Provide the [X, Y] coordinate of the cell's center where the given text is located.  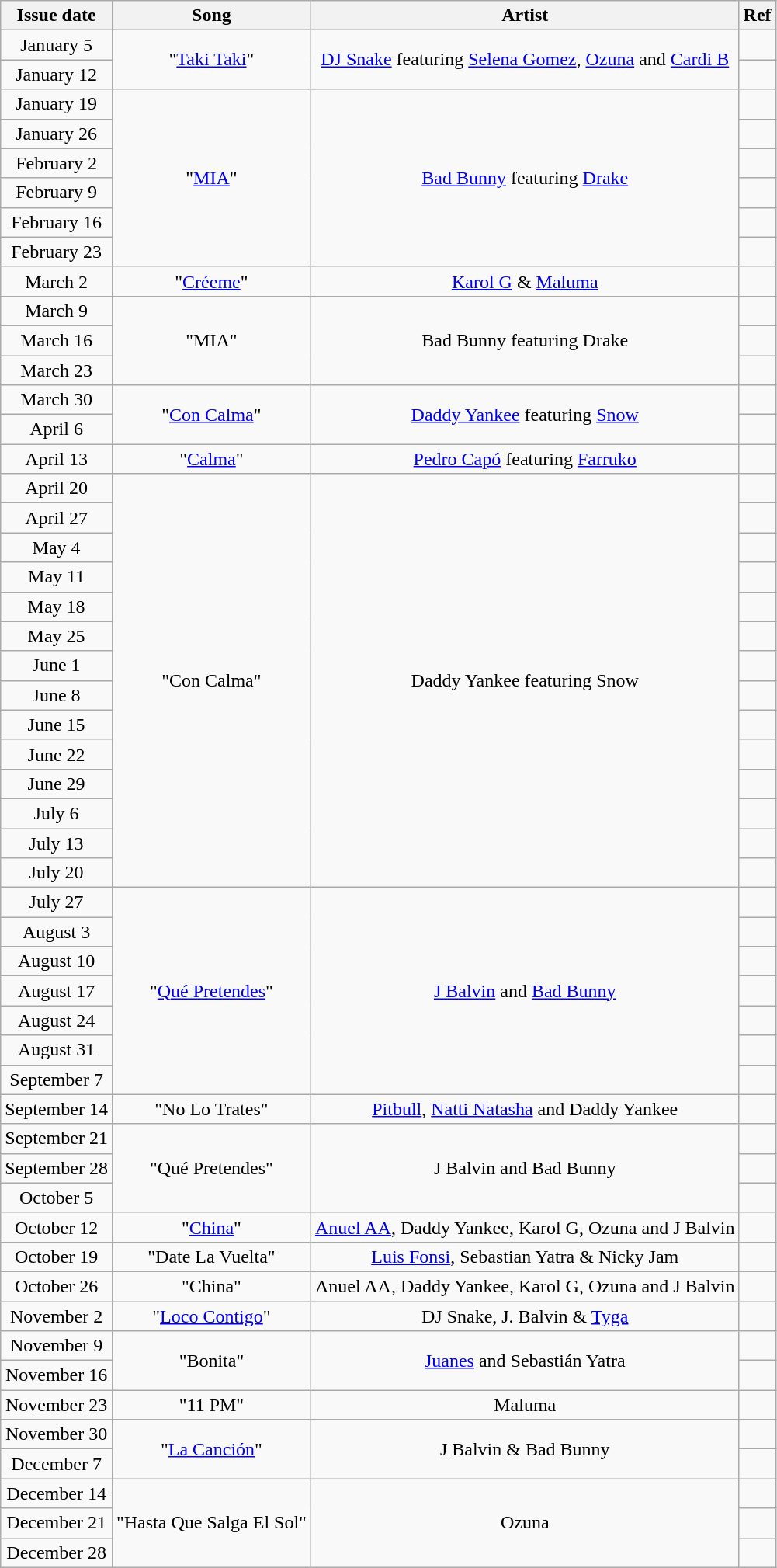
May 18 [57, 607]
Pedro Capó featuring Farruko [525, 459]
March 16 [57, 340]
May 4 [57, 548]
March 30 [57, 400]
January 12 [57, 75]
September 14 [57, 1109]
"Date La Vuelta" [211, 1257]
"Bonita" [211, 1361]
Luis Fonsi, Sebastian Yatra & Nicky Jam [525, 1257]
November 23 [57, 1405]
November 9 [57, 1346]
August 17 [57, 991]
May 25 [57, 636]
July 27 [57, 902]
July 13 [57, 843]
February 23 [57, 252]
April 6 [57, 429]
Ozuna [525, 1523]
November 2 [57, 1316]
Karol G & Maluma [525, 281]
March 9 [57, 311]
"Hasta Que Salga El Sol" [211, 1523]
Maluma [525, 1405]
Pitbull, Natti Natasha and Daddy Yankee [525, 1109]
April 20 [57, 488]
March 23 [57, 370]
September 28 [57, 1168]
June 1 [57, 666]
DJ Snake featuring Selena Gomez, Ozuna and Cardi B [525, 60]
J Balvin & Bad Bunny [525, 1449]
October 26 [57, 1286]
Artist [525, 16]
August 24 [57, 1020]
"Créeme" [211, 281]
February 2 [57, 163]
January 5 [57, 45]
February 9 [57, 193]
"Taki Taki" [211, 60]
November 30 [57, 1434]
"Calma" [211, 459]
October 19 [57, 1257]
April 13 [57, 459]
"No Lo Trates" [211, 1109]
April 27 [57, 518]
March 2 [57, 281]
October 12 [57, 1227]
June 8 [57, 695]
June 22 [57, 754]
August 31 [57, 1050]
September 7 [57, 1080]
"11 PM" [211, 1405]
"La Canción" [211, 1449]
Juanes and Sebastián Yatra [525, 1361]
July 6 [57, 813]
Song [211, 16]
"Loco Contigo" [211, 1316]
Ref [758, 16]
August 3 [57, 932]
DJ Snake, J. Balvin & Tyga [525, 1316]
July 20 [57, 873]
December 28 [57, 1552]
June 15 [57, 725]
January 19 [57, 104]
February 16 [57, 222]
December 14 [57, 1493]
May 11 [57, 577]
January 26 [57, 134]
August 10 [57, 961]
September 21 [57, 1139]
December 7 [57, 1464]
June 29 [57, 784]
November 16 [57, 1375]
October 5 [57, 1198]
December 21 [57, 1523]
Issue date [57, 16]
